Find where the given text appears and provide that cell's center as [x, y] coordinate. 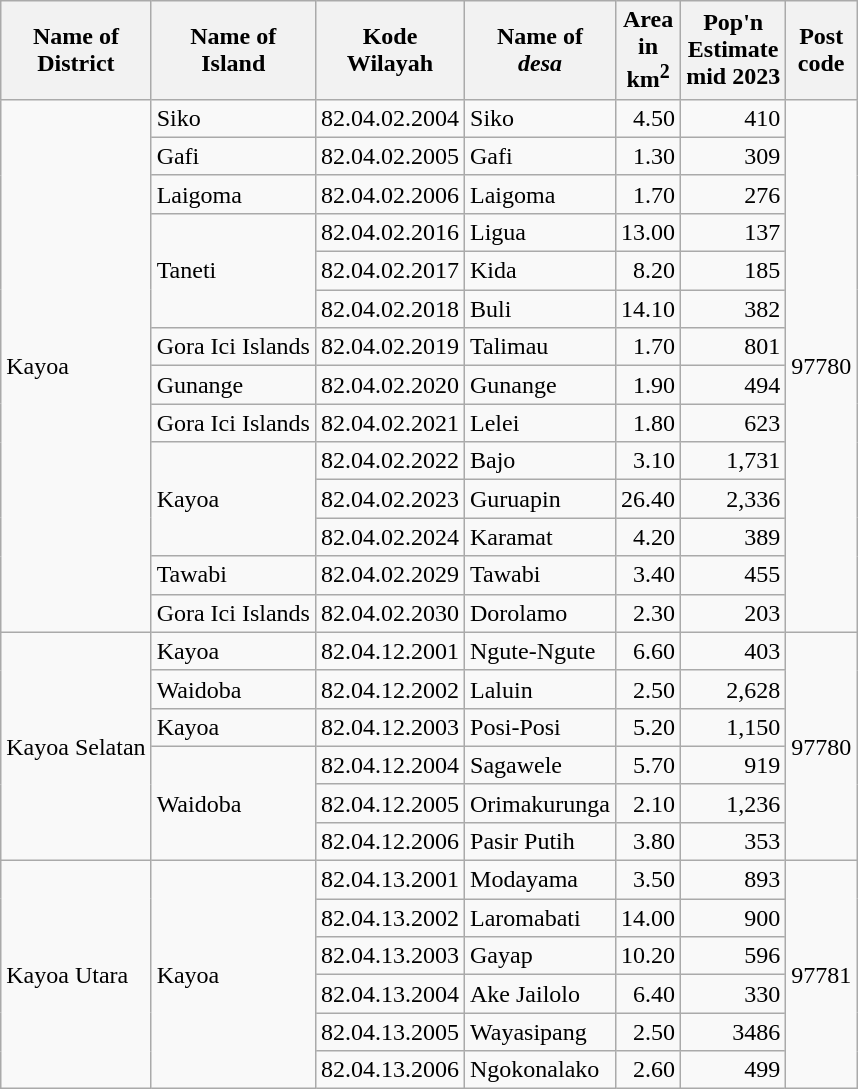
2.60 [648, 1070]
82.04.02.2005 [390, 156]
1.90 [648, 385]
410 [734, 118]
82.04.02.2006 [390, 194]
3486 [734, 1032]
Areain km2 [648, 50]
Buli [540, 309]
82.04.02.2017 [390, 271]
8.20 [648, 271]
82.04.02.2018 [390, 309]
Lelei [540, 423]
Ake Jailolo [540, 994]
Orimakurunga [540, 803]
82.04.13.2005 [390, 1032]
Ngokonalako [540, 1070]
97781 [822, 975]
1.80 [648, 423]
Ngute-Ngute [540, 651]
82.04.02.2029 [390, 575]
KodeWilayah [390, 50]
82.04.02.2004 [390, 118]
82.04.13.2006 [390, 1070]
Modayama [540, 880]
3.10 [648, 461]
203 [734, 613]
Gayap [540, 956]
82.04.12.2002 [390, 689]
82.04.12.2005 [390, 803]
82.04.12.2001 [390, 651]
4.50 [648, 118]
389 [734, 537]
82.04.02.2020 [390, 385]
26.40 [648, 499]
82.04.02.2019 [390, 347]
4.20 [648, 537]
82.04.13.2002 [390, 918]
14.00 [648, 918]
Talimau [540, 347]
309 [734, 156]
82.04.13.2003 [390, 956]
801 [734, 347]
13.00 [648, 232]
2.10 [648, 803]
14.10 [648, 309]
5.70 [648, 765]
5.20 [648, 727]
623 [734, 423]
10.20 [648, 956]
82.04.02.2023 [390, 499]
455 [734, 575]
403 [734, 651]
Karamat [540, 537]
82.04.12.2006 [390, 841]
Sagawele [540, 765]
330 [734, 994]
82.04.02.2022 [390, 461]
2,628 [734, 689]
494 [734, 385]
1,236 [734, 803]
276 [734, 194]
Guruapin [540, 499]
Name of desa [540, 50]
Pasir Putih [540, 841]
137 [734, 232]
2.30 [648, 613]
353 [734, 841]
82.04.12.2003 [390, 727]
Ligua [540, 232]
Kayoa Selatan [76, 746]
3.80 [648, 841]
3.50 [648, 880]
6.40 [648, 994]
82.04.12.2004 [390, 765]
499 [734, 1070]
Kayoa Utara [76, 975]
900 [734, 918]
Dorolamo [540, 613]
3.40 [648, 575]
Laromabati [540, 918]
Pop'nEstimatemid 2023 [734, 50]
Kida [540, 271]
1,731 [734, 461]
Posi-Posi [540, 727]
Laluin [540, 689]
919 [734, 765]
Postcode [822, 50]
82.04.02.2016 [390, 232]
82.04.02.2030 [390, 613]
893 [734, 880]
1.30 [648, 156]
Name ofDistrict [76, 50]
82.04.13.2001 [390, 880]
6.60 [648, 651]
82.04.02.2021 [390, 423]
596 [734, 956]
82.04.02.2024 [390, 537]
185 [734, 271]
382 [734, 309]
Wayasipang [540, 1032]
82.04.13.2004 [390, 994]
Name ofIsland [233, 50]
Bajo [540, 461]
Taneti [233, 270]
2,336 [734, 499]
1,150 [734, 727]
